Provide the (x, y) coordinate of the cell's center where the given text is located.  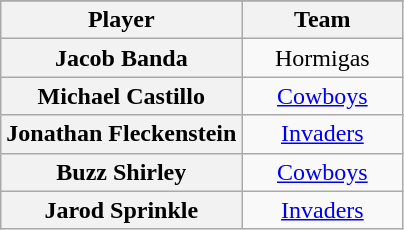
Jonathan Fleckenstein (122, 134)
Buzz Shirley (122, 172)
Jacob Banda (122, 58)
Jarod Sprinkle (122, 210)
Hormigas (322, 58)
Michael Castillo (122, 96)
Team (322, 20)
Player (122, 20)
